Scan for the cell matching the given text and deliver its [X, Y] coordinate at center. 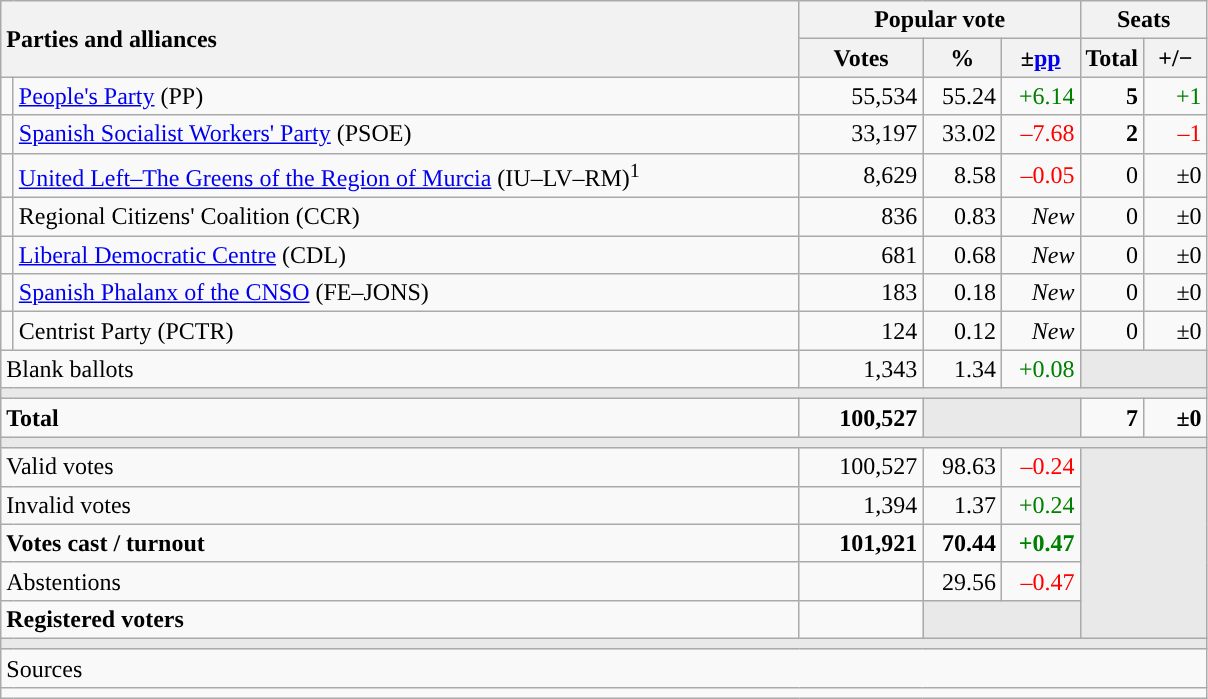
55,534 [861, 96]
Invalid votes [400, 505]
–1 [1176, 134]
Votes [861, 58]
7 [1112, 418]
% [962, 58]
183 [861, 293]
Votes cast / turnout [400, 543]
1.37 [962, 505]
8.58 [962, 176]
Sources [604, 668]
0.83 [962, 217]
–0.24 [1040, 467]
Parties and alliances [400, 39]
33,197 [861, 134]
+1 [1176, 96]
+6.14 [1040, 96]
2 [1112, 134]
Abstentions [400, 581]
People's Party (PP) [406, 96]
–0.05 [1040, 176]
–7.68 [1040, 134]
124 [861, 331]
Valid votes [400, 467]
98.63 [962, 467]
Regional Citizens' Coalition (CCR) [406, 217]
101,921 [861, 543]
+/− [1176, 58]
0.18 [962, 293]
5 [1112, 96]
+0.24 [1040, 505]
Centrist Party (PCTR) [406, 331]
0.12 [962, 331]
1,343 [861, 369]
8,629 [861, 176]
0.68 [962, 255]
Spanish Socialist Workers' Party (PSOE) [406, 134]
–0.47 [1040, 581]
681 [861, 255]
±pp [1040, 58]
1,394 [861, 505]
+0.47 [1040, 543]
Registered voters [400, 619]
Seats [1144, 20]
United Left–The Greens of the Region of Murcia (IU–LV–RM)1 [406, 176]
Liberal Democratic Centre (CDL) [406, 255]
33.02 [962, 134]
Spanish Phalanx of the CNSO (FE–JONS) [406, 293]
836 [861, 217]
Blank ballots [400, 369]
1.34 [962, 369]
Popular vote [940, 20]
29.56 [962, 581]
+0.08 [1040, 369]
70.44 [962, 543]
55.24 [962, 96]
